Output the (X, Y) coordinate of the center of the cell containing the given text.  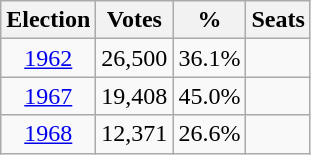
36.1% (210, 58)
12,371 (134, 134)
Seats (278, 20)
1962 (48, 58)
45.0% (210, 96)
26,500 (134, 58)
1968 (48, 134)
Votes (134, 20)
Election (48, 20)
19,408 (134, 96)
% (210, 20)
1967 (48, 96)
26.6% (210, 134)
